Output the (x, y) coordinate of the center of the cell containing the given text.  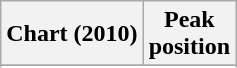
Chart (2010) (72, 34)
Peakposition (189, 34)
